Search for the cell housing the specified text and yield its [x, y] center coordinate. 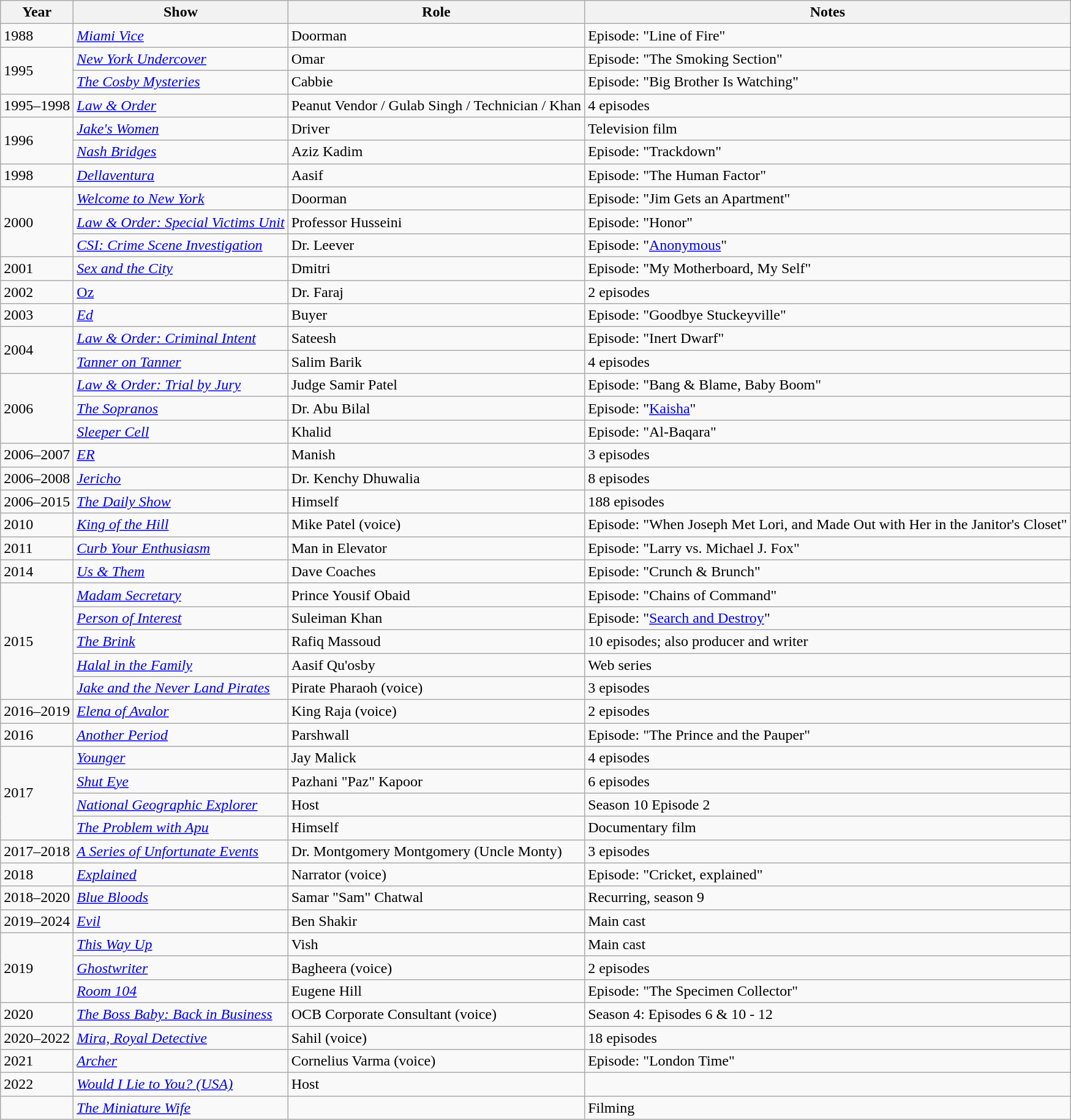
Dr. Abu Bilal [436, 408]
Season 4: Episodes 6 & 10 - 12 [828, 1014]
Episode: "Kaisha" [828, 408]
10 episodes; also producer and writer [828, 641]
Episode: "Big Brother Is Watching" [828, 82]
2002 [37, 292]
The Brink [181, 641]
Narrator (voice) [436, 874]
Man in Elevator [436, 548]
Professor Husseini [436, 222]
Episode: "Inert Dwarf" [828, 339]
2016 [37, 735]
Jericho [181, 478]
Jake and the Never Land Pirates [181, 688]
1998 [37, 175]
Buyer [436, 315]
Another Period [181, 735]
Episode: "Al-Baqara" [828, 432]
Oz [181, 292]
Ben Shakir [436, 921]
Pazhani "Paz" Kapoor [436, 781]
Dr. Faraj [436, 292]
Evil [181, 921]
2018 [37, 874]
Web series [828, 664]
Law & Order: Trial by Jury [181, 385]
ER [181, 455]
2018–2020 [37, 898]
Halal in the Family [181, 664]
Madam Secretary [181, 595]
Dmitri [436, 268]
New York Undercover [181, 59]
Jay Malick [436, 758]
Aasif Qu'osby [436, 664]
Filming [828, 1108]
Dellaventura [181, 175]
King Raja (voice) [436, 712]
Sahil (voice) [436, 1038]
Vish [436, 944]
2011 [37, 548]
2001 [37, 268]
Explained [181, 874]
2003 [37, 315]
2019 [37, 968]
Episode: "Trackdown" [828, 152]
Us & Them [181, 571]
Television film [828, 129]
2020–2022 [37, 1038]
This Way Up [181, 944]
Peanut Vendor / Gulab Singh / Technician / Khan [436, 105]
8 episodes [828, 478]
Omar [436, 59]
Judge Samir Patel [436, 385]
Miami Vice [181, 36]
Law & Order [181, 105]
Manish [436, 455]
Tanner on Tanner [181, 362]
Room 104 [181, 991]
Documentary film [828, 828]
Rafiq Massoud [436, 641]
2015 [37, 641]
2021 [37, 1061]
Ed [181, 315]
Samar "Sam" Chatwal [436, 898]
Episode: "Jim Gets an Apartment" [828, 198]
Person of Interest [181, 618]
2022 [37, 1084]
The Daily Show [181, 502]
Cabbie [436, 82]
Law & Order: Special Victims Unit [181, 222]
2016–2019 [37, 712]
Driver [436, 129]
2000 [37, 222]
Episode: "The Smoking Section" [828, 59]
OCB Corporate Consultant (voice) [436, 1014]
2006–2015 [37, 502]
Shut Eye [181, 781]
Sex and the City [181, 268]
Episode: "The Prince and the Pauper" [828, 735]
Blue Bloods [181, 898]
Episode: "Line of Fire" [828, 36]
The Boss Baby: Back in Business [181, 1014]
Notes [828, 12]
1995 [37, 70]
2019–2024 [37, 921]
CSI: Crime Scene Investigation [181, 245]
Episode: "Search and Destroy" [828, 618]
Episode: "Larry vs. Michael J. Fox" [828, 548]
Episode: "Anonymous" [828, 245]
Dr. Leever [436, 245]
Episode: "My Motherboard, My Self" [828, 268]
A Series of Unfortunate Events [181, 851]
Role [436, 12]
Aasif [436, 175]
Law & Order: Criminal Intent [181, 339]
Episode: "Crunch & Brunch" [828, 571]
2006–2007 [37, 455]
The Problem with Apu [181, 828]
Archer [181, 1061]
Episode: "London Time" [828, 1061]
2017–2018 [37, 851]
Eugene Hill [436, 991]
6 episodes [828, 781]
Nash Bridges [181, 152]
2017 [37, 793]
Episode: "When Joseph Met Lori, and Made Out with Her in the Janitor's Closet" [828, 525]
Dr. Kenchy Dhuwalia [436, 478]
2006–2008 [37, 478]
2010 [37, 525]
Dave Coaches [436, 571]
The Miniature Wife [181, 1108]
Episode: "Bang & Blame, Baby Boom" [828, 385]
Bagheera (voice) [436, 968]
Khalid [436, 432]
Aziz Kadim [436, 152]
Episode: "Goodbye Stuckeyville" [828, 315]
Welcome to New York [181, 198]
Dr. Montgomery Montgomery (Uncle Monty) [436, 851]
1996 [37, 140]
Mike Patel (voice) [436, 525]
Recurring, season 9 [828, 898]
1988 [37, 36]
Jake's Women [181, 129]
1995–1998 [37, 105]
The Sopranos [181, 408]
Prince Yousif Obaid [436, 595]
Curb Your Enthusiasm [181, 548]
Sleeper Cell [181, 432]
2020 [37, 1014]
Year [37, 12]
Episode: "Cricket, explained" [828, 874]
Episode: "Honor" [828, 222]
Show [181, 12]
Pirate Pharaoh (voice) [436, 688]
Cornelius Varma (voice) [436, 1061]
Ghostwriter [181, 968]
National Geographic Explorer [181, 805]
Episode: "The Specimen Collector" [828, 991]
Mira, Royal Detective [181, 1038]
2004 [37, 350]
2006 [37, 408]
Parshwall [436, 735]
2014 [37, 571]
18 episodes [828, 1038]
Episode: "Chains of Command" [828, 595]
188 episodes [828, 502]
Salim Barik [436, 362]
Sateesh [436, 339]
Elena of Avalor [181, 712]
Suleiman Khan [436, 618]
Season 10 Episode 2 [828, 805]
Episode: "The Human Factor" [828, 175]
Younger [181, 758]
King of the Hill [181, 525]
The Cosby Mysteries [181, 82]
Would I Lie to You? (USA) [181, 1084]
